Search for the cell housing the specified text and yield its [x, y] center coordinate. 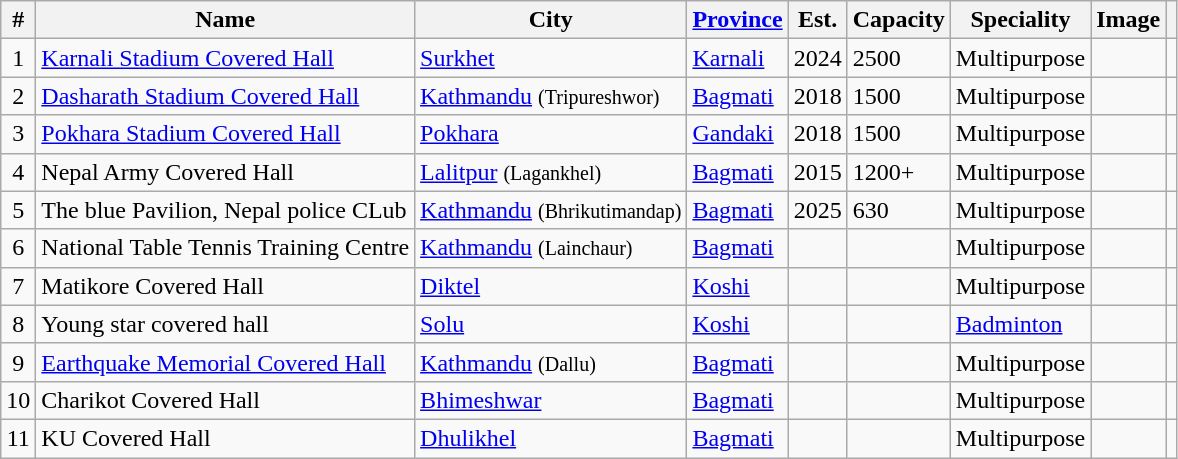
# [18, 20]
Kathmandu (Bhrikutimandap) [551, 210]
Diktel [551, 286]
Lalitpur (Lagankhel) [551, 172]
Karnali Stadium Covered Hall [226, 58]
Bhimeshwar [551, 400]
Badminton [1020, 324]
630 [898, 210]
2015 [818, 172]
Pokhara Stadium Covered Hall [226, 134]
Capacity [898, 20]
Karnali [738, 58]
Surkhet [551, 58]
1 [18, 58]
3 [18, 134]
The blue Pavilion, Nepal police CLub [226, 210]
1200+ [898, 172]
Province [738, 20]
Dasharath Stadium Covered Hall [226, 96]
2024 [818, 58]
8 [18, 324]
2025 [818, 210]
2500 [898, 58]
7 [18, 286]
Image [1128, 20]
Young star covered hall [226, 324]
City [551, 20]
4 [18, 172]
Matikore Covered Hall [226, 286]
10 [18, 400]
Name [226, 20]
6 [18, 248]
Pokhara [551, 134]
Gandaki [738, 134]
Kathmandu (Tripureshwor) [551, 96]
Dhulikhel [551, 438]
Kathmandu (Lainchaur) [551, 248]
Solu [551, 324]
KU Covered Hall [226, 438]
Nepal Army Covered Hall [226, 172]
5 [18, 210]
Earthquake Memorial Covered Hall [226, 362]
2 [18, 96]
Kathmandu (Dallu) [551, 362]
11 [18, 438]
Charikot Covered Hall [226, 400]
National Table Tennis Training Centre [226, 248]
9 [18, 362]
Speciality [1020, 20]
Est. [818, 20]
